Determine the (x, y) coordinate at the center of the cell enclosing the given text.  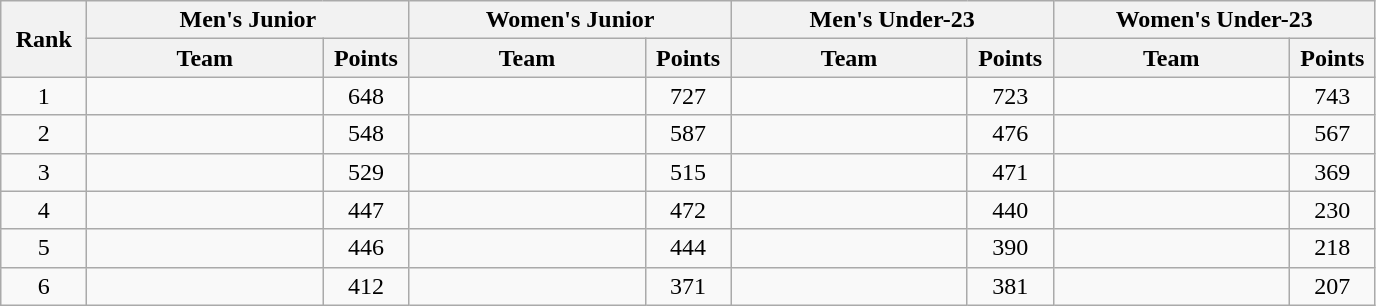
548 (366, 134)
412 (366, 286)
446 (366, 248)
472 (688, 210)
5 (44, 248)
743 (1332, 96)
727 (688, 96)
Men's Junior (248, 20)
1 (44, 96)
648 (366, 96)
3 (44, 172)
444 (688, 248)
Women's Junior (570, 20)
6 (44, 286)
218 (1332, 248)
207 (1332, 286)
4 (44, 210)
471 (1010, 172)
Men's Under-23 (892, 20)
587 (688, 134)
440 (1010, 210)
369 (1332, 172)
723 (1010, 96)
447 (366, 210)
371 (688, 286)
Women's Under-23 (1214, 20)
529 (366, 172)
515 (688, 172)
Rank (44, 39)
476 (1010, 134)
567 (1332, 134)
390 (1010, 248)
381 (1010, 286)
230 (1332, 210)
2 (44, 134)
